Output the [X, Y] coordinate of the center of the cell containing the given text.  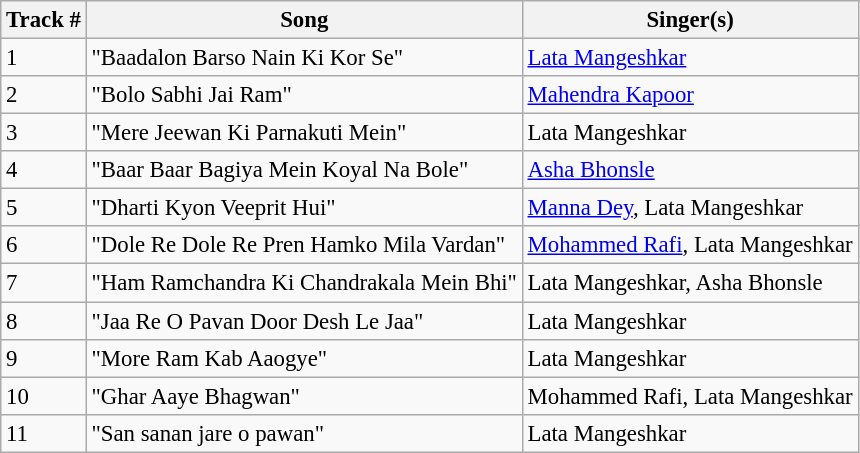
Track # [44, 20]
"Bolo Sabhi Jai Ram" [304, 95]
"Ghar Aaye Bhagwan" [304, 396]
"Ham Ramchandra Ki Chandrakala Mein Bhi" [304, 283]
Manna Dey, Lata Mangeshkar [690, 208]
"Baadalon Barso Nain Ki Kor Se" [304, 58]
"Jaa Re O Pavan Door Desh Le Jaa" [304, 321]
3 [44, 133]
Lata Mangeshkar, Asha Bhonsle [690, 283]
9 [44, 358]
"Dole Re Dole Re Pren Hamko Mila Vardan" [304, 245]
"More Ram Kab Aaogye" [304, 358]
1 [44, 58]
"San sanan jare o pawan" [304, 433]
2 [44, 95]
Singer(s) [690, 20]
8 [44, 321]
4 [44, 170]
Song [304, 20]
6 [44, 245]
"Dharti Kyon Veeprit Hui" [304, 208]
Mahendra Kapoor [690, 95]
"Mere Jeewan Ki Parnakuti Mein" [304, 133]
Asha Bhonsle [690, 170]
5 [44, 208]
10 [44, 396]
11 [44, 433]
7 [44, 283]
"Baar Baar Bagiya Mein Koyal Na Bole" [304, 170]
